Identify which cell holds the provided text, then report its (X, Y) central coordinate. 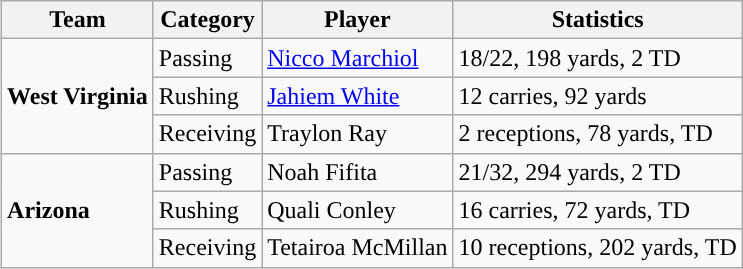
12 carries, 92 yards (598, 96)
Team (78, 20)
Quali Conley (358, 210)
Noah Fifita (358, 172)
Tetairoa McMillan (358, 248)
16 carries, 72 yards, TD (598, 210)
Traylon Ray (358, 134)
10 receptions, 202 yards, TD (598, 248)
Statistics (598, 20)
West Virginia (78, 96)
2 receptions, 78 yards, TD (598, 134)
Category (207, 20)
Player (358, 20)
Arizona (78, 210)
Nicco Marchiol (358, 58)
Jahiem White (358, 96)
21/32, 294 yards, 2 TD (598, 172)
18/22, 198 yards, 2 TD (598, 58)
